Identify which cell holds the provided text, then report its [x, y] central coordinate. 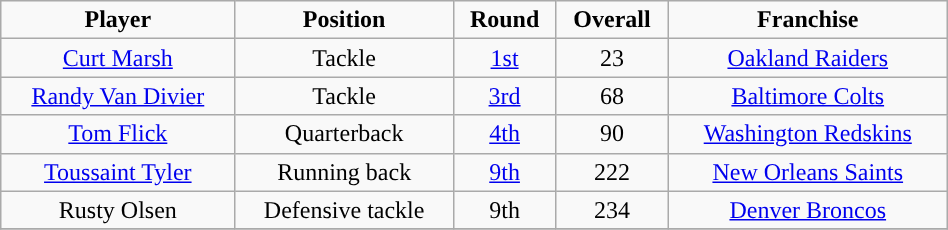
23 [612, 58]
Denver Broncos [808, 210]
Toussaint Tyler [118, 172]
Randy Van Divier [118, 96]
Defensive tackle [344, 210]
Overall [612, 20]
Running back [344, 172]
3rd [504, 96]
222 [612, 172]
4th [504, 134]
Curt Marsh [118, 58]
Player [118, 20]
New Orleans Saints [808, 172]
Baltimore Colts [808, 96]
90 [612, 134]
234 [612, 210]
Washington Redskins [808, 134]
68 [612, 96]
Position [344, 20]
Tom Flick [118, 134]
1st [504, 58]
Rusty Olsen [118, 210]
Quarterback [344, 134]
Oakland Raiders [808, 58]
Franchise [808, 20]
Round [504, 20]
